Identify which cell holds the provided text, then report its (X, Y) central coordinate. 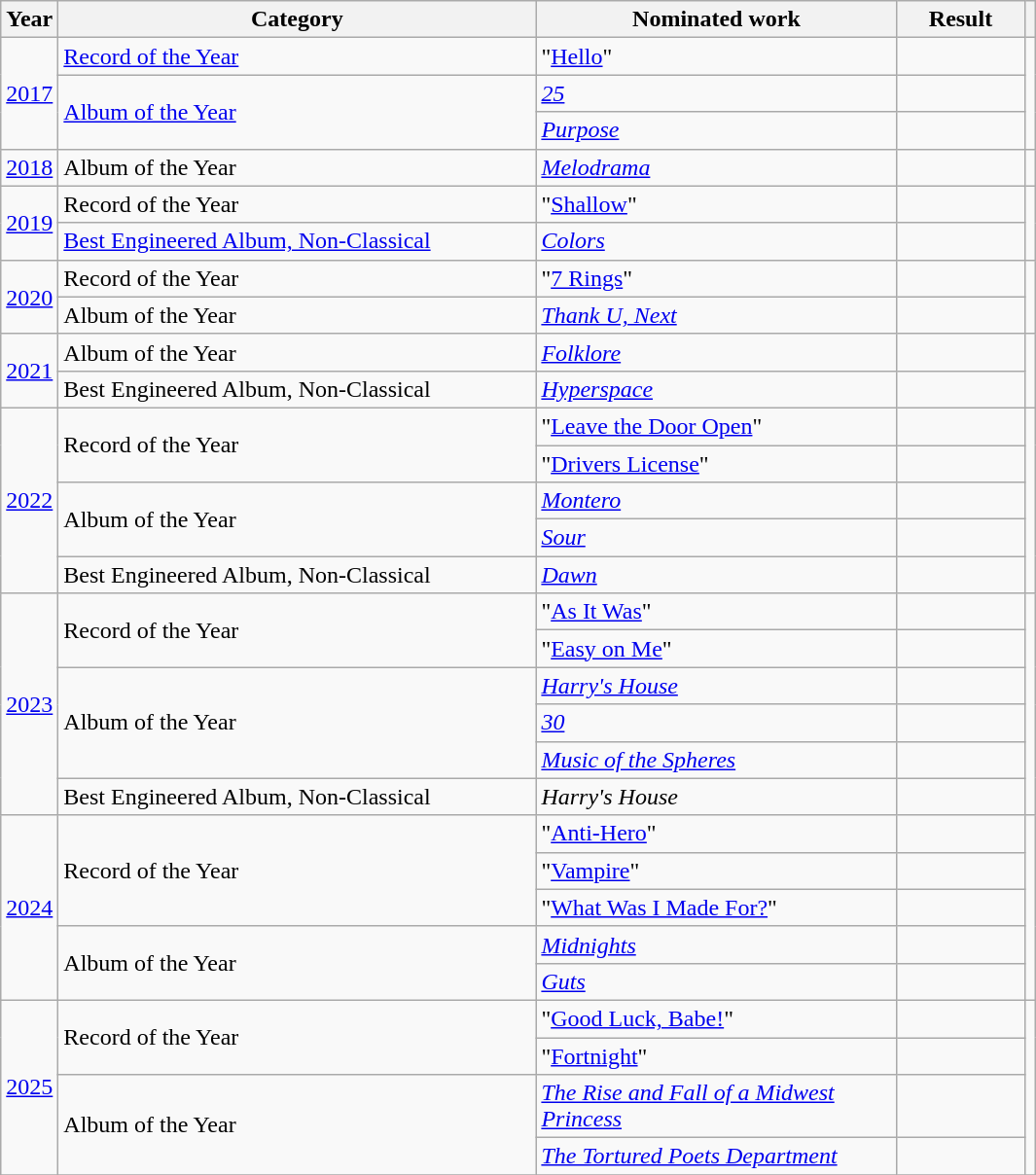
The Rise and Fall of a Midwest Princess (716, 1107)
Melodrama (716, 167)
"Fortnight" (716, 1055)
Category (298, 19)
Folklore (716, 352)
Music of the Spheres (716, 760)
"Anti-Hero" (716, 834)
Thank U, Next (716, 315)
"Good Luck, Babe!" (716, 1018)
"Drivers License" (716, 464)
"Leave the Door Open" (716, 426)
Colors (716, 241)
2022 (29, 500)
2025 (29, 1087)
Nominated work (716, 19)
Year (29, 19)
2018 (29, 167)
"As It Was" (716, 612)
"7 Rings" (716, 278)
"Vampire" (716, 871)
"Shallow" (716, 204)
Hyperspace (716, 389)
2019 (29, 223)
Sour (716, 538)
Dawn (716, 575)
The Tortured Poets Department (716, 1157)
"Hello" (716, 56)
2021 (29, 371)
Purpose (716, 130)
Result (961, 19)
Guts (716, 981)
Midnights (716, 944)
"Easy on Me" (716, 649)
Montero (716, 501)
30 (716, 723)
25 (716, 93)
2017 (29, 93)
2024 (29, 908)
"What Was I Made For?" (716, 908)
2023 (29, 704)
2020 (29, 297)
